Identify which cell holds the provided text, then report its [x, y] central coordinate. 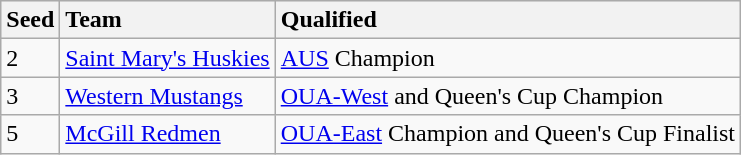
OUA-East Champion and Queen's Cup Finalist [508, 134]
OUA-West and Queen's Cup Champion [508, 96]
Saint Mary's Huskies [168, 58]
McGill Redmen [168, 134]
AUS Champion [508, 58]
5 [30, 134]
Team [168, 20]
2 [30, 58]
Western Mustangs [168, 96]
Seed [30, 20]
Qualified [508, 20]
3 [30, 96]
